Return (X, Y) of the center of cell containing provided text 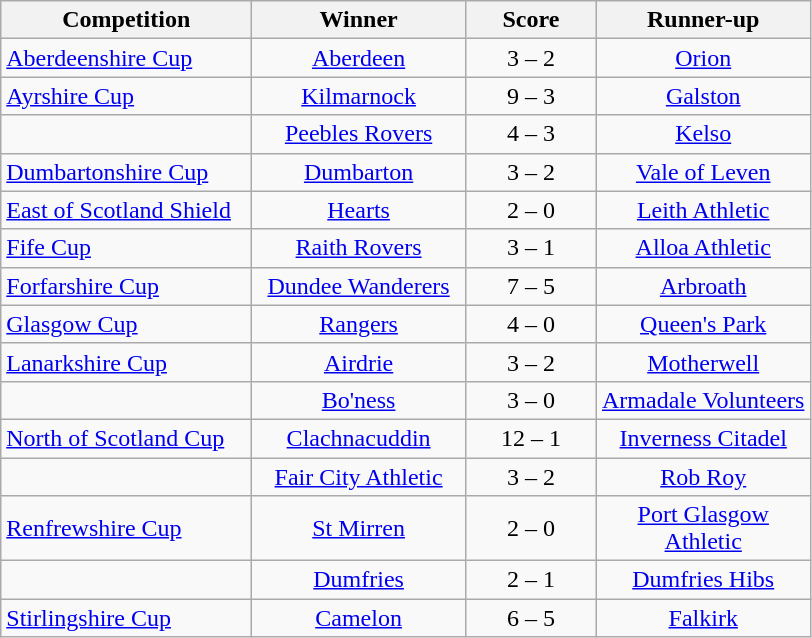
Port Glasgow Athletic (703, 528)
Kelso (703, 134)
Runner-up (703, 20)
Stirlingshire Cup (126, 618)
2 – 1 (530, 580)
Dumfries (359, 580)
Peebles Rovers (359, 134)
Winner (359, 20)
Aberdeen (359, 58)
Score (530, 20)
North of Scotland Cup (126, 438)
Leith Athletic (703, 210)
7 – 5 (530, 286)
3 – 0 (530, 400)
Glasgow Cup (126, 324)
Dumfries Hibs (703, 580)
Fair City Athletic (359, 477)
Queen's Park (703, 324)
Galston (703, 96)
4 – 0 (530, 324)
6 – 5 (530, 618)
Rangers (359, 324)
Aberdeenshire Cup (126, 58)
East of Scotland Shield (126, 210)
Inverness Citadel (703, 438)
Renfrewshire Cup (126, 528)
Camelon (359, 618)
Motherwell (703, 362)
4 – 3 (530, 134)
Dumbarton (359, 172)
3 – 1 (530, 248)
Orion (703, 58)
Competition (126, 20)
Kilmarnock (359, 96)
Vale of Leven (703, 172)
12 – 1 (530, 438)
Arbroath (703, 286)
Lanarkshire Cup (126, 362)
Clachnacuddin (359, 438)
Airdrie (359, 362)
Fife Cup (126, 248)
Dundee Wanderers (359, 286)
Forfarshire Cup (126, 286)
St Mirren (359, 528)
Ayrshire Cup (126, 96)
Raith Rovers (359, 248)
Hearts (359, 210)
Falkirk (703, 618)
Bo'ness (359, 400)
9 – 3 (530, 96)
Armadale Volunteers (703, 400)
Alloa Athletic (703, 248)
Dumbartonshire Cup (126, 172)
Rob Roy (703, 477)
